Extract the [X, Y] coordinate from the center of the cell holding the provided text.  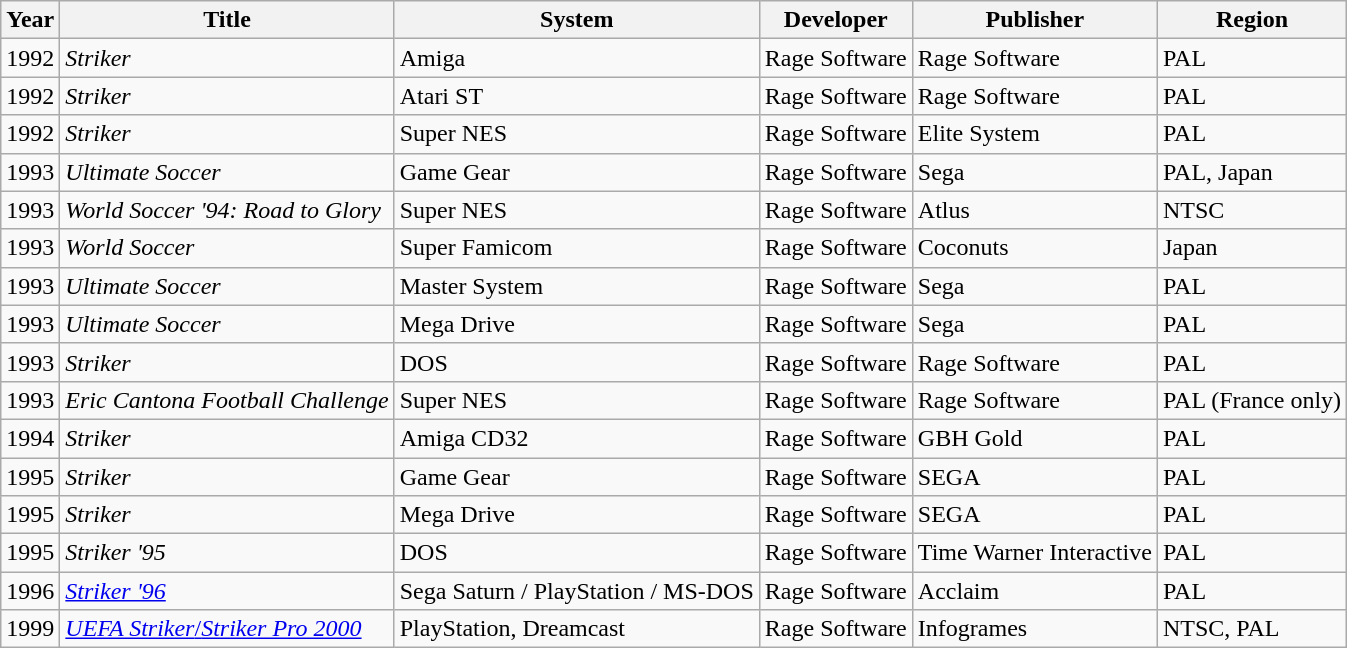
System [576, 20]
1996 [30, 591]
UEFA Striker/Striker Pro 2000 [227, 629]
World Soccer '94: Road to Glory [227, 210]
Atlus [1034, 210]
Publisher [1034, 20]
Amiga [576, 58]
Japan [1252, 248]
World Soccer [227, 248]
NTSC, PAL [1252, 629]
NTSC [1252, 210]
PAL (France only) [1252, 400]
Acclaim [1034, 591]
Developer [836, 20]
Super Famicom [576, 248]
Elite System [1034, 134]
Region [1252, 20]
PlayStation, Dreamcast [576, 629]
Year [30, 20]
Eric Cantona Football Challenge [227, 400]
Amiga CD32 [576, 438]
Coconuts [1034, 248]
Title [227, 20]
Time Warner Interactive [1034, 553]
1994 [30, 438]
Striker '95 [227, 553]
1999 [30, 629]
Master System [576, 286]
Striker '96 [227, 591]
Sega Saturn / PlayStation / MS-DOS [576, 591]
Atari ST [576, 96]
GBH Gold [1034, 438]
PAL, Japan [1252, 172]
Infogrames [1034, 629]
